Detect which cell encompasses the target text, then output its (x, y) center coordinate. 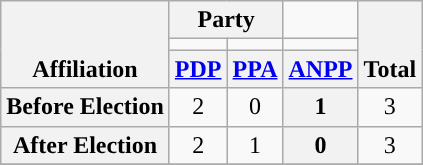
Affiliation (86, 44)
Party (226, 20)
PDP (198, 69)
PPA (255, 69)
Before Election (86, 107)
After Election (86, 145)
ANPP (320, 69)
Total (390, 44)
